Locate the cell with the specified text and output its (x, y) center coordinate. 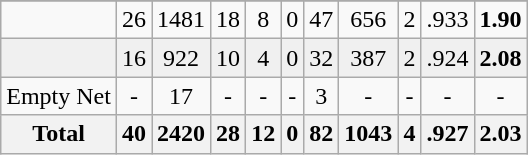
18 (228, 20)
656 (368, 20)
.924 (448, 58)
387 (368, 58)
1.90 (500, 20)
.927 (448, 134)
Empty Net (59, 96)
17 (182, 96)
3 (322, 96)
47 (322, 20)
1043 (368, 134)
10 (228, 58)
922 (182, 58)
8 (264, 20)
Total (59, 134)
.933 (448, 20)
28 (228, 134)
32 (322, 58)
2420 (182, 134)
82 (322, 134)
2.03 (500, 134)
40 (134, 134)
2.08 (500, 58)
1481 (182, 20)
12 (264, 134)
16 (134, 58)
26 (134, 20)
